Find where the given text appears and provide that cell's center as [x, y] coordinate. 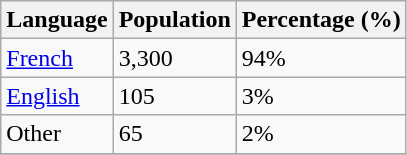
65 [174, 134]
Language [57, 20]
Other [57, 134]
105 [174, 96]
Population [174, 20]
3,300 [174, 58]
2% [321, 134]
Percentage (%) [321, 20]
French [57, 58]
3% [321, 96]
English [57, 96]
94% [321, 58]
